Determine the (X, Y) coordinate at the center of the cell enclosing the given text.  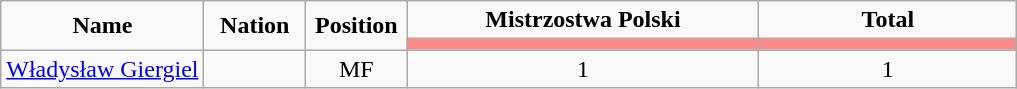
Mistrzostwa Polski (583, 20)
Nation (255, 26)
MF (357, 69)
Władysław Giergiel (102, 69)
Total (888, 20)
Name (102, 26)
Position (357, 26)
